Search for the cell housing the specified text and yield its [X, Y] center coordinate. 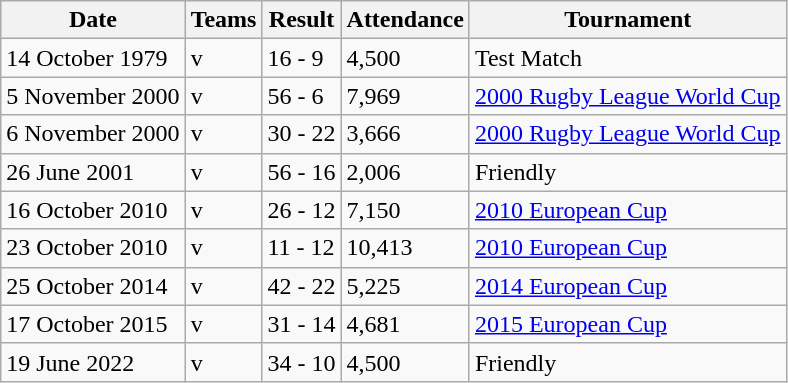
5,225 [405, 286]
26 - 12 [302, 210]
25 October 2014 [93, 286]
23 October 2010 [93, 248]
16 - 9 [302, 58]
56 - 6 [302, 96]
56 - 16 [302, 172]
31 - 14 [302, 324]
19 June 2022 [93, 362]
30 - 22 [302, 134]
26 June 2001 [93, 172]
7,969 [405, 96]
4,681 [405, 324]
2,006 [405, 172]
34 - 10 [302, 362]
7,150 [405, 210]
5 November 2000 [93, 96]
Tournament [628, 20]
2015 European Cup [628, 324]
14 October 1979 [93, 58]
Result [302, 20]
6 November 2000 [93, 134]
3,666 [405, 134]
Attendance [405, 20]
16 October 2010 [93, 210]
10,413 [405, 248]
Date [93, 20]
Teams [224, 20]
17 October 2015 [93, 324]
42 - 22 [302, 286]
2014 European Cup [628, 286]
Test Match [628, 58]
11 - 12 [302, 248]
